Provide the [X, Y] coordinate of the cell's center where the given text is located.  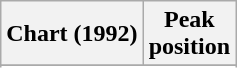
Chart (1992) [72, 34]
Peakposition [189, 34]
